From the cell containing the given text, extract its center point as [x, y] coordinate. 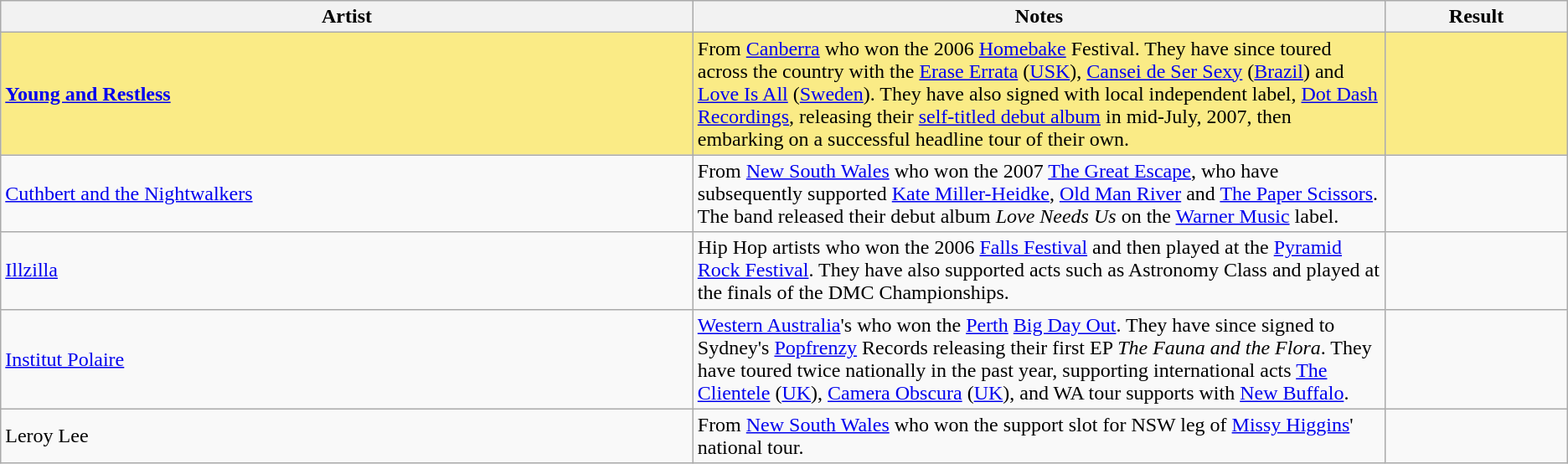
Illzilla [347, 271]
Artist [347, 17]
Result [1477, 17]
Notes [1039, 17]
Cuthbert and the Nightwalkers [347, 193]
From New South Wales who won the support slot for NSW leg of Missy Higgins' national tour. [1039, 436]
Young and Restless [347, 94]
Leroy Lee [347, 436]
Institut Polaire [347, 358]
